Provide the [X, Y] coordinate of the cell's center where the given text is located.  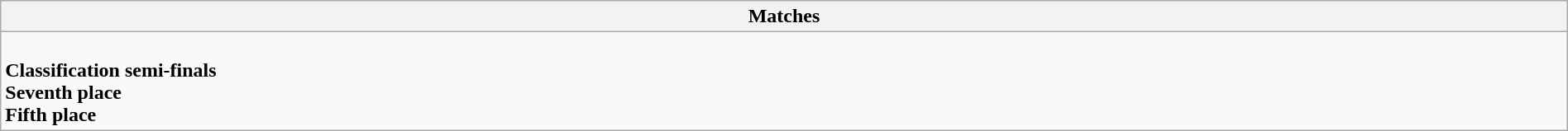
Matches [784, 16]
Classification semi-finals Seventh place Fifth place [784, 81]
